Pinpoint the cell where the given text exists, returning its [X, Y] midpoint coordinate. 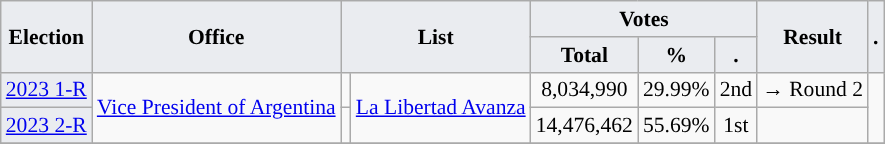
2023 1-R [46, 90]
Result [812, 36]
List [436, 36]
→ Round 2 [812, 90]
2023 2-R [46, 126]
Election [46, 36]
2nd [736, 90]
1st [736, 126]
Vice President of Argentina [216, 108]
% [676, 55]
Total [584, 55]
8,034,990 [584, 90]
La Libertad Avanza [441, 108]
55.69% [676, 126]
Office [216, 36]
14,476,462 [584, 126]
Votes [644, 19]
29.99% [676, 90]
